Return [X, Y] of the center of cell containing provided text 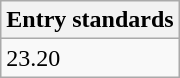
23.20 [90, 58]
Entry standards [90, 20]
